From the cell containing the given text, extract its center point as (x, y) coordinate. 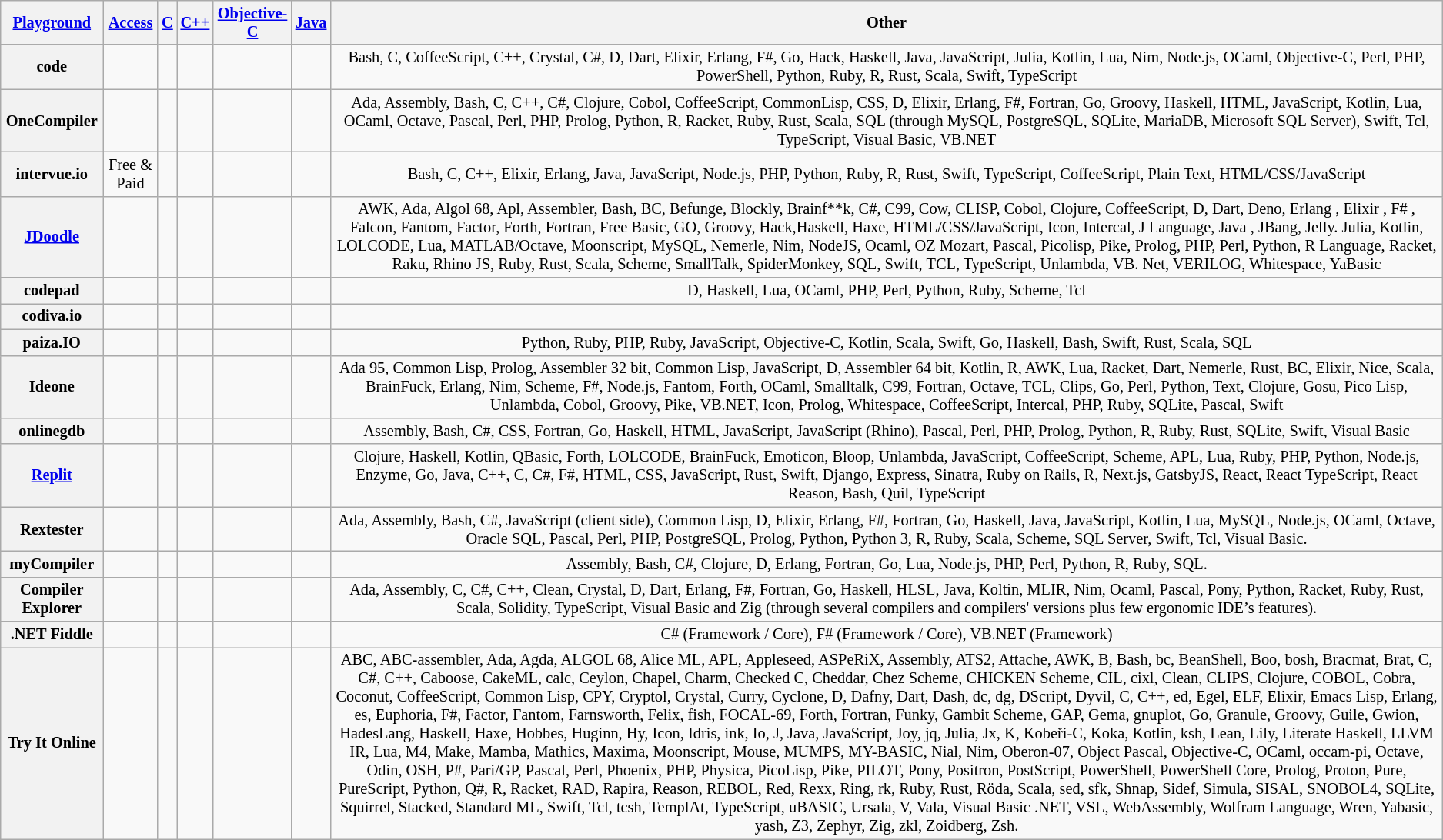
Python, Ruby, PHP, Ruby, JavaScript, Objective-C, Kotlin, Scala, Swift, Go, Haskell, Bash, Swift, Rust, Scala, SQL (887, 342)
Playground (52, 22)
JDoodle (52, 237)
Bash, C, C++, Elixir, Erlang, Java, JavaScript, Node.js, PHP, Python, Ruby, R, Rust, Swift, TypeScript, CoffeeScript, Plain Text, HTML/CSS/JavaScript (887, 174)
paiza.IO (52, 342)
code (52, 67)
Free & Paid (131, 174)
Java (311, 22)
Other (887, 22)
myCompiler (52, 564)
codepad (52, 291)
Access (131, 22)
Replit (52, 475)
codiva.io (52, 316)
onlinegdb (52, 431)
Ideone (52, 387)
Compiler Explorer (52, 599)
C (167, 22)
C++ (195, 22)
.NET Fiddle (52, 635)
Rextester (52, 529)
Assembly, Bash, C#, Clojure, D, Erlang, Fortran, Go, Lua, Node.js, PHP, Perl, Python, R, Ruby, SQL. (887, 564)
C# (Framework / Core), F# (Framework / Core), VB.NET (Framework) (887, 635)
intervue.io (52, 174)
Objective-C (252, 22)
OneCompiler (52, 121)
Try It Online (52, 743)
D, Haskell, Lua, OCaml, PHP, Perl, Python, Ruby, Scheme, Tcl (887, 291)
